Identify which cell holds the provided text, then report its [X, Y] central coordinate. 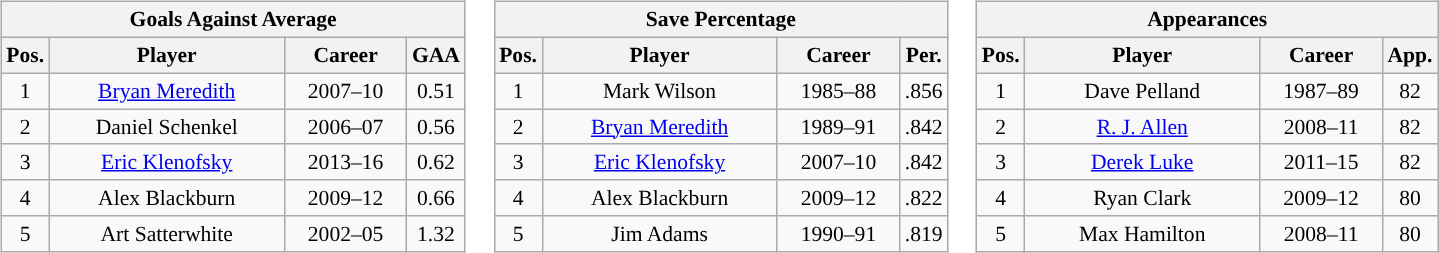
App. [1410, 55]
Save Percentage [721, 20]
.856 [924, 91]
Derek Luke [1142, 162]
Art Satterwhite [166, 234]
2013–16 [346, 162]
1985–88 [838, 91]
Max Hamilton [1142, 234]
Goals Against Average [233, 20]
Jim Adams [660, 234]
Daniel Schenkel [166, 127]
Ryan Clark [1142, 198]
1.32 [436, 234]
Mark Wilson [660, 91]
2006–07 [346, 127]
R. J. Allen [1142, 127]
0.66 [436, 198]
1990–91 [838, 234]
2011–15 [1322, 162]
Dave Pelland [1142, 91]
0.62 [436, 162]
1989–91 [838, 127]
1987–89 [1322, 91]
Appearances [1208, 20]
.819 [924, 234]
GAA [436, 55]
2002–05 [346, 234]
0.56 [436, 127]
Per. [924, 55]
.822 [924, 198]
0.51 [436, 91]
